Determine the (x, y) coordinate at the center of the cell enclosing the given text.  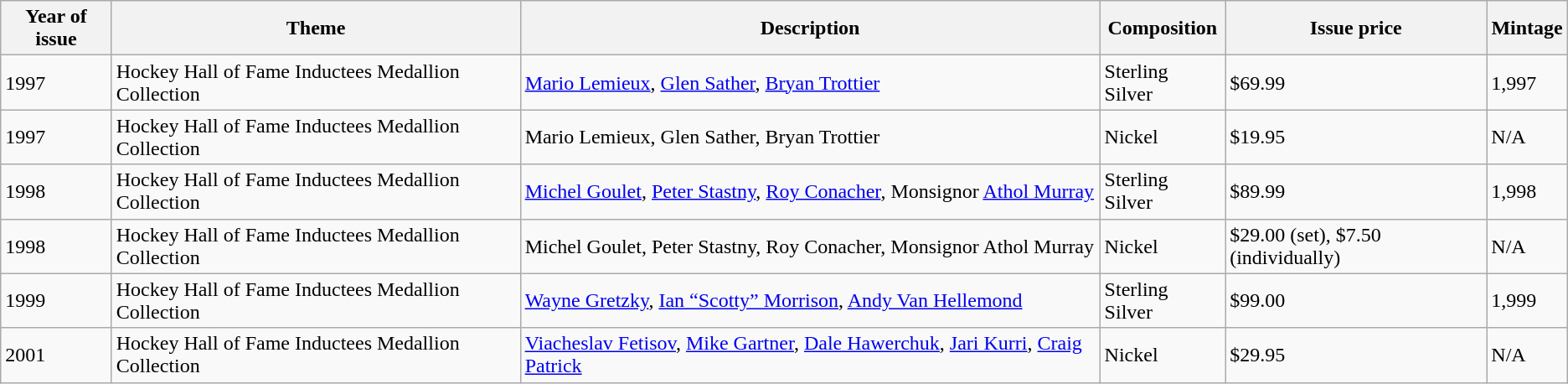
$19.95 (1356, 138)
$99.00 (1356, 300)
Viacheslav Fetisov, Mike Gartner, Dale Hawerchuk, Jari Kurri, Craig Patrick (810, 355)
Description (810, 29)
1,997 (1527, 82)
Mintage (1527, 29)
Composition (1163, 29)
Wayne Gretzky, Ian “Scotty” Morrison, Andy Van Hellemond (810, 300)
Issue price (1356, 29)
1,999 (1527, 300)
$89.99 (1356, 191)
Theme (316, 29)
1,998 (1527, 191)
2001 (56, 355)
$69.99 (1356, 82)
$29.00 (set), $7.50 (individually) (1356, 246)
Year of issue (56, 29)
1999 (56, 300)
$29.95 (1356, 355)
